Determine the (X, Y) coordinate at the center of the cell enclosing the given text.  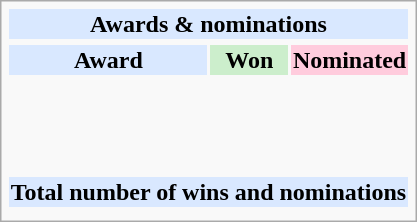
Total number of wins and nominations (208, 192)
Awards & nominations (208, 24)
Nominated (349, 60)
Award (108, 60)
Won (249, 60)
